From the cell containing the given text, extract its center point as (X, Y) coordinate. 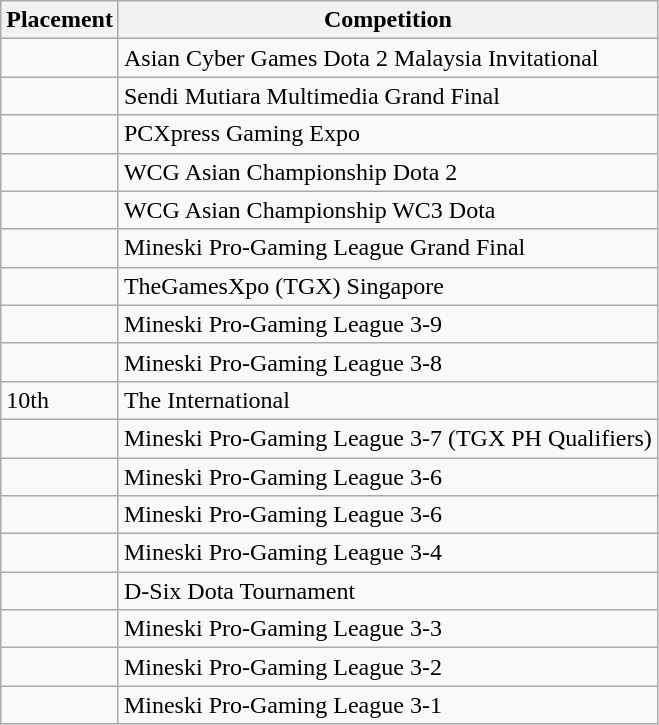
WCG Asian Championship Dota 2 (388, 172)
PCXpress Gaming Expo (388, 134)
Asian Cyber Games Dota 2 Malaysia Invitational (388, 58)
WCG Asian Championship WC3 Dota (388, 210)
Mineski Pro-Gaming League 3-2 (388, 667)
Mineski Pro-Gaming League 3-9 (388, 324)
Mineski Pro-Gaming League 3-3 (388, 629)
Mineski Pro-Gaming League 3-4 (388, 553)
Sendi Mutiara Multimedia Grand Final (388, 96)
Mineski Pro-Gaming League 3-8 (388, 362)
10th (60, 400)
Competition (388, 20)
Placement (60, 20)
The International (388, 400)
Mineski Pro-Gaming League 3-1 (388, 705)
TheGamesXpo (TGX) Singapore (388, 286)
Mineski Pro-Gaming League Grand Final (388, 248)
D-Six Dota Tournament (388, 591)
Mineski Pro-Gaming League 3-7 (TGX PH Qualifiers) (388, 438)
